Capture the cell that displays the provided text and extract its [X, Y] central coordinate. 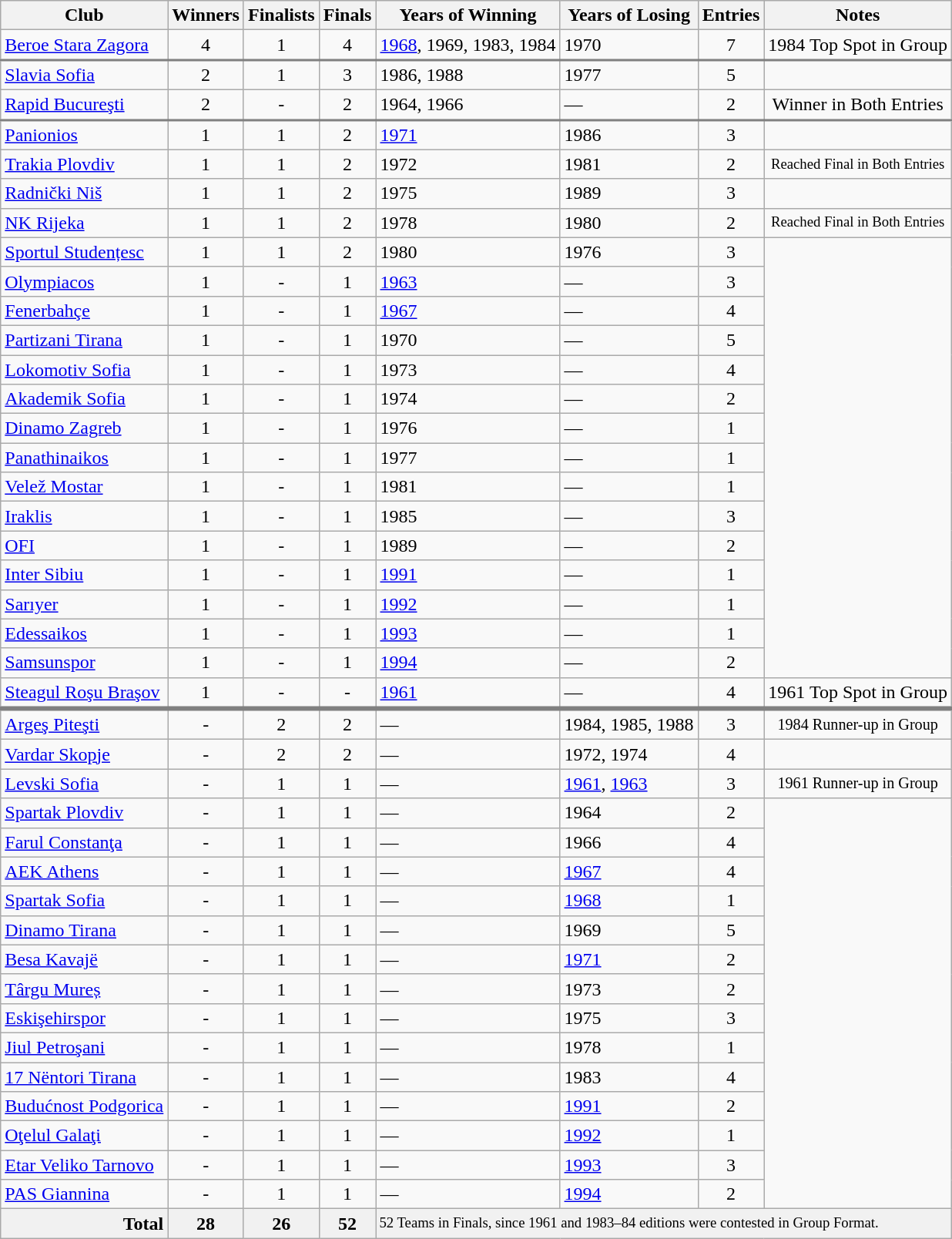
Fenerbahçe [85, 311]
1961 Runner-up in Group [858, 784]
1972 [468, 164]
Notes [858, 15]
52 [347, 1224]
Besa Kavajë [85, 959]
26 [281, 1224]
Jiul Petroşani [85, 1047]
Finalists [281, 15]
Edessaikos [85, 633]
1968, 1969, 1983, 1984 [468, 45]
Dinamo Zagreb [85, 428]
1964 [629, 813]
Etar Veliko Tarnovo [85, 1165]
Sarıyer [85, 604]
1984 Runner-up in Group [858, 724]
Oţelul Galaţi [85, 1136]
1985 [468, 516]
1968 [629, 901]
1984, 1985, 1988 [629, 724]
1984 Top Spot in Group [858, 45]
OFI [85, 546]
Levski Sofia [85, 784]
Radnički Niš [85, 193]
1961 Top Spot in Group [858, 693]
NK Rijeka [85, 223]
Entries [731, 15]
Panionios [85, 134]
1966 [629, 842]
1986, 1988 [468, 76]
PAS Giannina [85, 1194]
1969 [629, 930]
Slavia Sofia [85, 76]
17 Nëntori Tirana [85, 1076]
1972, 1974 [629, 754]
1961, 1963 [629, 784]
Samsunspor [85, 663]
7 [731, 45]
Lokomotiv Sofia [85, 369]
28 [206, 1224]
Iraklis [85, 516]
Budućnost Podgorica [85, 1106]
AEK Athens [85, 871]
Târgu Mureș [85, 989]
Inter Sibiu [85, 575]
1963 [468, 281]
Partizani Tirana [85, 340]
Velež Mostar [85, 487]
Total [85, 1224]
Beroe Stara Zagora [85, 45]
Vardar Skopje [85, 754]
Farul Constanţa [85, 842]
Sportul Studențesc [85, 252]
Spartak Sofia [85, 901]
Eskişehirspor [85, 1018]
1986 [629, 134]
Spartak Plovdiv [85, 813]
Steagul Roşu Braşov [85, 693]
Winner in Both Entries [858, 105]
Finals [347, 15]
1961 [468, 693]
Rapid Bucureşti [85, 105]
52 Teams in Finals, since 1961 and 1983–84 editions were contested in Group Format. [664, 1224]
Argeş Piteşti [85, 724]
Years of Losing [629, 15]
Club [85, 15]
Trakia Plovdiv [85, 164]
Olympiacos [85, 281]
1983 [629, 1076]
1974 [468, 399]
Akademik Sofia [85, 399]
1964, 1966 [468, 105]
Panathinaikos [85, 458]
Dinamo Tirana [85, 930]
Years of Winning [468, 15]
Winners [206, 15]
